Find where the given text appears and provide that cell's center as [x, y] coordinate. 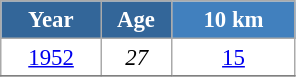
10 km [234, 20]
Age [136, 20]
27 [136, 58]
Year [52, 20]
1952 [52, 58]
15 [234, 58]
